Scan for the cell matching the given text and deliver its [X, Y] coordinate at center. 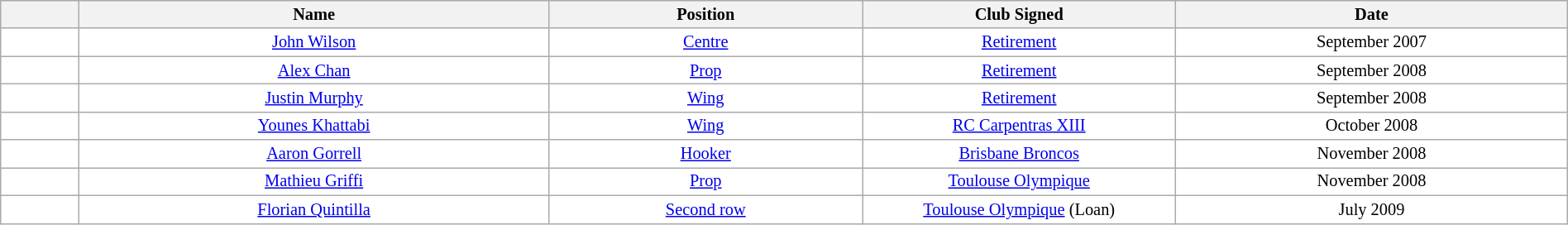
Florian Quintilla [313, 209]
Club Signed [1019, 14]
John Wilson [313, 42]
October 2008 [1372, 126]
Toulouse Olympique (Loan) [1019, 209]
Younes Khattabi [313, 126]
Toulouse Olympique [1019, 181]
Aaron Gorrell [313, 154]
September 2007 [1372, 42]
RC Carpentras XIII [1019, 126]
Justin Murphy [313, 98]
July 2009 [1372, 209]
Mathieu Griffi [313, 181]
Date [1372, 14]
Position [706, 14]
Centre [706, 42]
Brisbane Broncos [1019, 154]
Name [313, 14]
Second row [706, 209]
Alex Chan [313, 70]
Hooker [706, 154]
